For the text-containing cell, return its midpoint in [x, y] coordinate format. 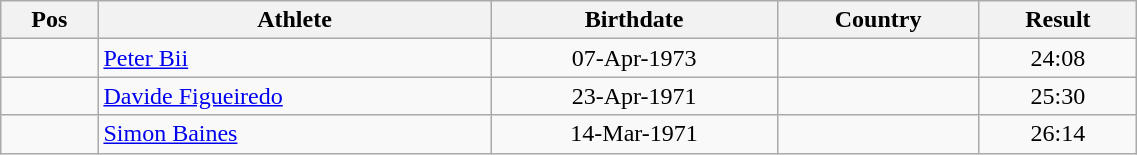
Davide Figueiredo [294, 96]
Athlete [294, 20]
23-Apr-1971 [634, 96]
Simon Baines [294, 134]
Pos [50, 20]
Birthdate [634, 20]
Result [1058, 20]
Country [878, 20]
14-Mar-1971 [634, 134]
25:30 [1058, 96]
26:14 [1058, 134]
24:08 [1058, 58]
07-Apr-1973 [634, 58]
Peter Bii [294, 58]
